Locate the cell with the specified text and output its (x, y) center coordinate. 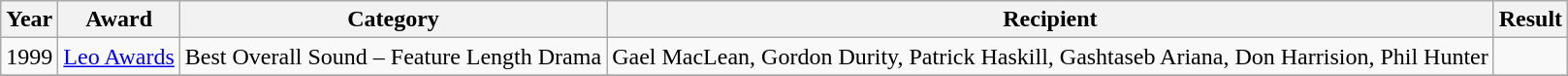
Recipient (1051, 19)
Leo Awards (119, 57)
Award (119, 19)
Gael MacLean, Gordon Durity, Patrick Haskill, Gashtaseb Ariana, Don Harrision, Phil Hunter (1051, 57)
Best Overall Sound – Feature Length Drama (393, 57)
Year (29, 19)
Result (1530, 19)
1999 (29, 57)
Category (393, 19)
